Find where the given text appears and provide that cell's center as (x, y) coordinate. 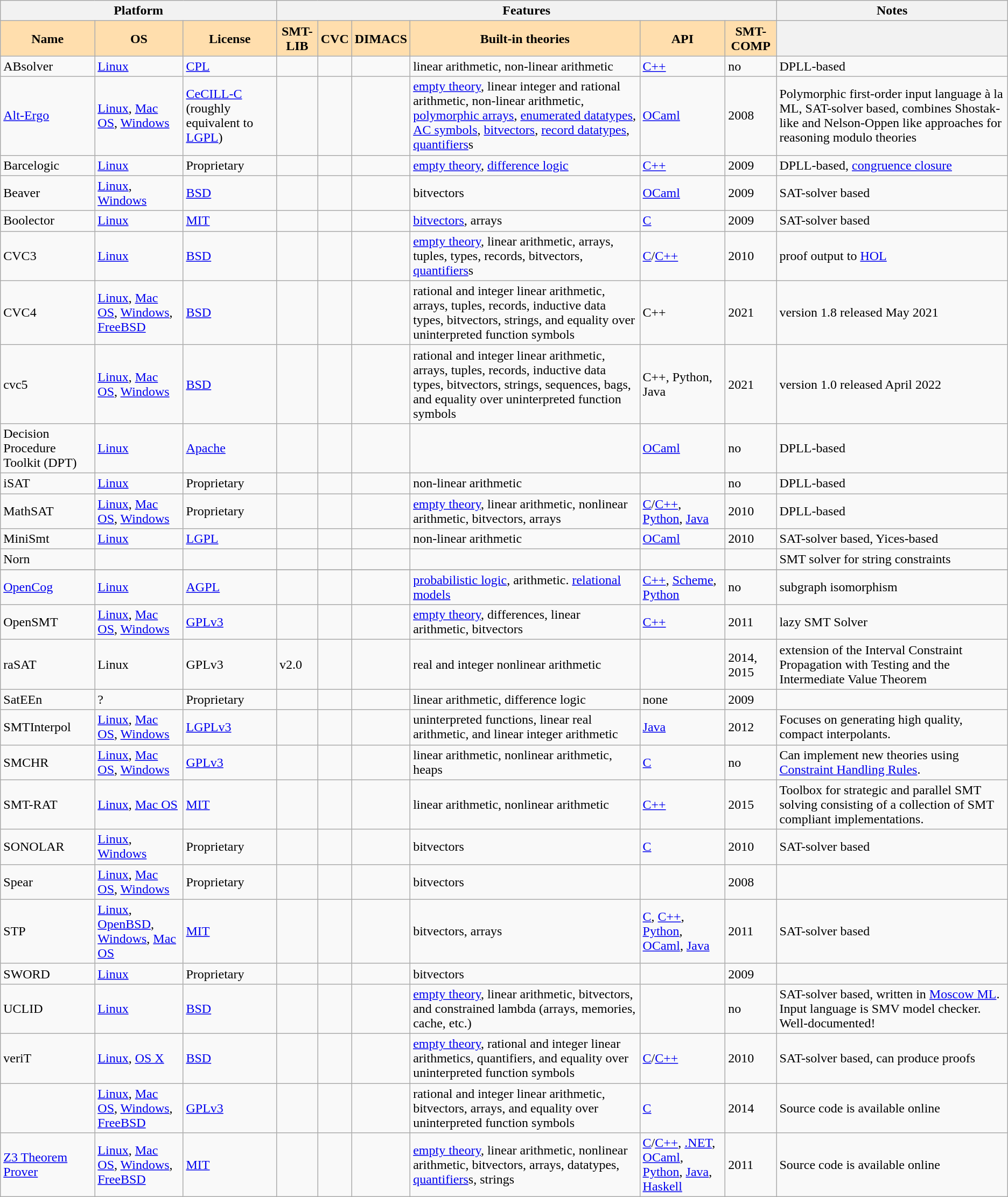
CVC (335, 39)
extension of the Interval Constraint Propagation with Testing and the Intermediate Value Theorem (892, 664)
Toolbox for strategic and parallel SMT solving consisting of a collection of SMT compliant implementations. (892, 804)
License (230, 39)
SMT solver for string constraints (892, 559)
Linux, OpenBSD, Windows, Mac OS (139, 932)
SONOLAR (47, 846)
Z3 Theorem Prover (47, 1165)
C/C++, .NET, OCaml, Python, Java, Haskell (683, 1165)
real and integer nonlinear arithmetic (525, 664)
Beaver (47, 193)
Focuses on generating high quality, compact interpolants. (892, 727)
Name (47, 39)
2012 (751, 727)
empty theory, rational and integer linear arithmetics, quantifiers, and equality over uninterpreted function symbols (525, 1058)
SMCHR (47, 762)
DPLL-based, congruence closure (892, 165)
Decision Procedure Toolkit (DPT) (47, 448)
LGPLv3 (230, 727)
CeCILL-C (roughly equivalent to LGPL) (230, 116)
OpenSMT (47, 622)
version 1.0 released April 2022 (892, 384)
SMT-COMP (751, 39)
SAT-solver based, can produce proofs (892, 1058)
Can implement new theories using Constraint Handling Rules. (892, 762)
Platform (139, 11)
C++, Python, Java (683, 384)
Barcelogic (47, 165)
C, C++, Python, OCaml, Java (683, 932)
OpenCog (47, 587)
Notes (892, 11)
Boolector (47, 221)
Java (683, 727)
SAT-solver based, written in Moscow ML. Input language is SMV model checker. Well-documented! (892, 1009)
SMTInterpol (47, 727)
Apache (230, 448)
cvc5 (47, 384)
v2.0 (297, 664)
rational and integer linear arithmetic, bitvectors, arrays, and equality over uninterpreted function symbols (525, 1108)
LGPL (230, 539)
linear arithmetic, nonlinear arithmetic (525, 804)
Spear (47, 882)
SAT-solver based, Yices-based (892, 539)
Norn (47, 559)
2015 (751, 804)
UCLID (47, 1009)
2014 (751, 1108)
Linux, OS X (139, 1058)
Features (527, 11)
Alt-Ergo (47, 116)
CPL (230, 66)
SMT-RAT (47, 804)
subgraph isomorphism (892, 587)
empty theory, linear arithmetic, arrays, tuples, types, records, bitvectors, quantifierss (525, 256)
2014, 2015 (751, 664)
C/C++, Python, Java (683, 510)
STP (47, 932)
veriT (47, 1058)
iSAT (47, 483)
lazy SMT Solver (892, 622)
probabilistic logic, arithmetic. relational models (525, 587)
linear arithmetic, non-linear arithmetic (525, 66)
raSAT (47, 664)
CVC3 (47, 256)
empty theory, differences, linear arithmetic, bitvectors (525, 622)
linear arithmetic, difference logic (525, 699)
API (683, 39)
Linux, Mac OS (139, 804)
empty theory, linear arithmetic, nonlinear arithmetic, bitvectors, arrays, datatypes, quantifierss, strings (525, 1165)
ABsolver (47, 66)
empty theory, difference logic (525, 165)
proof output to HOL (892, 256)
AGPL (230, 587)
empty theory, linear arithmetic, bitvectors, and constrained lambda (arrays, memories, cache, etc.) (525, 1009)
SatEEn (47, 699)
empty theory, linear arithmetic, nonlinear arithmetic, bitvectors, arrays (525, 510)
version 1.8 released May 2021 (892, 312)
DIMACS (381, 39)
CVC4 (47, 312)
SWORD (47, 974)
MathSAT (47, 510)
linear arithmetic, nonlinear arithmetic, heaps (525, 762)
? (139, 699)
OS (139, 39)
C++, Scheme, Python (683, 587)
uninterpreted functions, linear real arithmetic, and linear integer arithmetic (525, 727)
Built-in theories (525, 39)
MiniSmt (47, 539)
SMT-LIB (297, 39)
none (683, 699)
